Detect which cell encompasses the target text, then output its [X, Y] center coordinate. 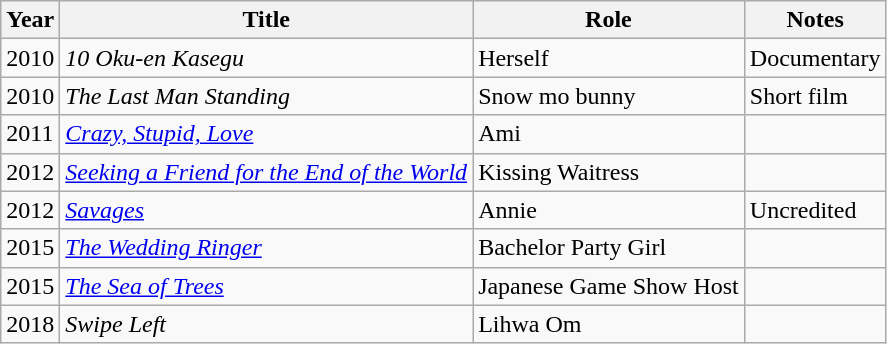
Notes [815, 20]
The Wedding Ringer [266, 248]
Bachelor Party Girl [609, 248]
Savages [266, 210]
Kissing Waitress [609, 172]
Japanese Game Show Host [609, 286]
Short film [815, 96]
Title [266, 20]
Seeking a Friend for the End of the World [266, 172]
Lihwa Om [609, 324]
The Last Man Standing [266, 96]
2018 [30, 324]
Swipe Left [266, 324]
Ami [609, 134]
2011 [30, 134]
Documentary [815, 58]
10 Oku-en Kasegu [266, 58]
Role [609, 20]
Uncredited [815, 210]
Year [30, 20]
Herself [609, 58]
Snow mo bunny [609, 96]
The Sea of Trees [266, 286]
Crazy, Stupid, Love [266, 134]
Annie [609, 210]
